Pinpoint the cell where the given text exists, returning its (x, y) midpoint coordinate. 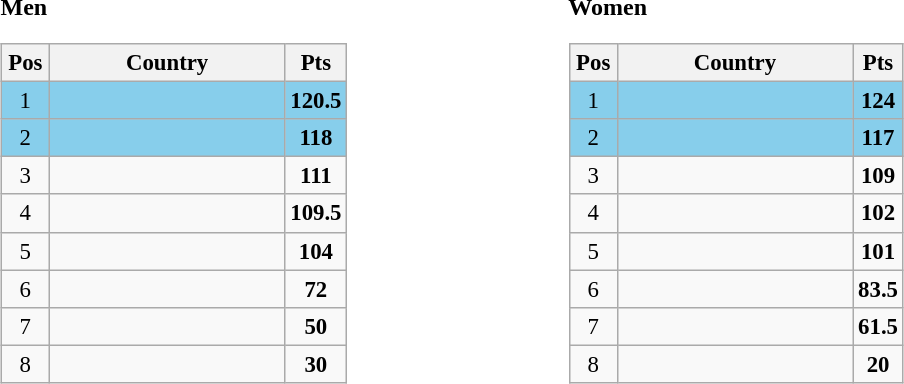
109 (878, 176)
118 (316, 138)
72 (316, 289)
101 (878, 251)
30 (316, 364)
83.5 (878, 289)
50 (316, 326)
20 (878, 364)
120.5 (316, 101)
102 (878, 213)
111 (316, 176)
104 (316, 251)
61.5 (878, 326)
109.5 (316, 213)
124 (878, 101)
117 (878, 138)
